Pinpoint the cell where the given text exists, returning its [X, Y] midpoint coordinate. 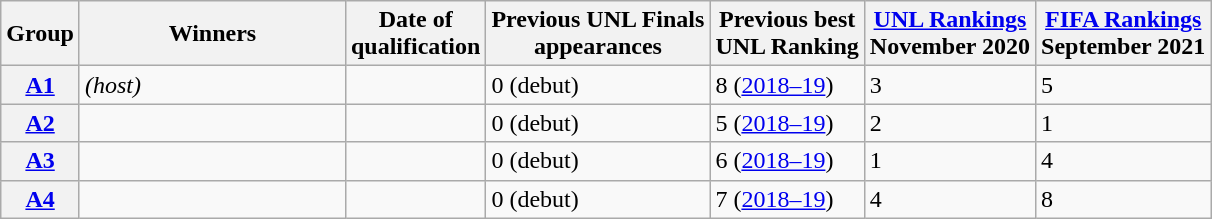
2 [950, 123]
UNL RankingsNovember 2020 [950, 34]
8 (2018–19) [787, 85]
Date ofqualification [415, 34]
Group [40, 34]
FIFA RankingsSeptember 2021 [1124, 34]
A2 [40, 123]
5 (2018–19) [787, 123]
A1 [40, 85]
8 [1124, 199]
(host) [212, 85]
A4 [40, 199]
Winners [212, 34]
6 (2018–19) [787, 161]
Previous UNL Finalsappearances [598, 34]
3 [950, 85]
5 [1124, 85]
A3 [40, 161]
7 (2018–19) [787, 199]
Previous bestUNL Ranking [787, 34]
